Locate the cell with the specified text and output its (X, Y) center coordinate. 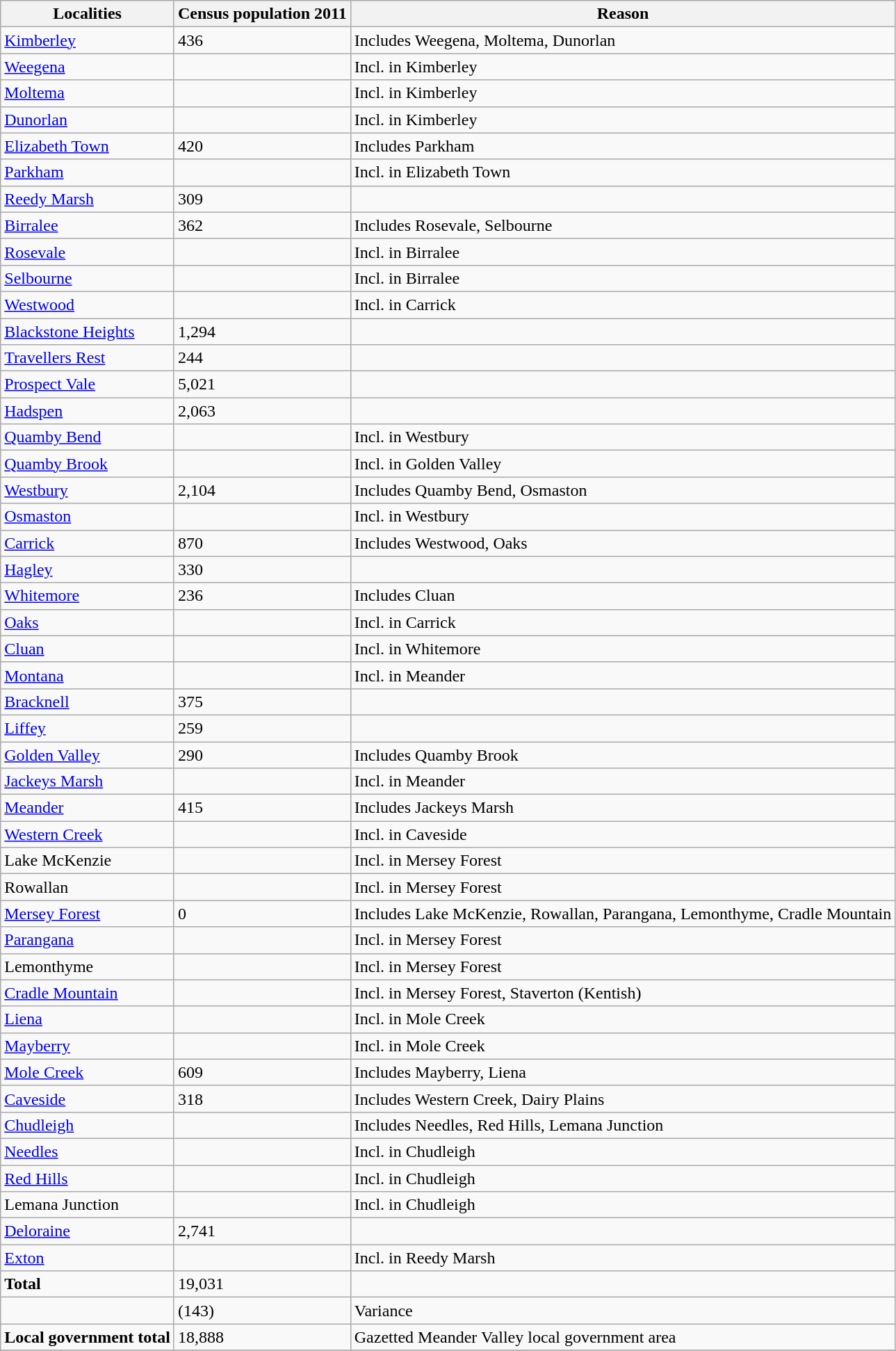
Golden Valley (88, 754)
Localities (88, 14)
Mersey Forest (88, 914)
236 (262, 596)
Mole Creek (88, 1072)
Parkham (88, 172)
Chudleigh (88, 1125)
Rowallan (88, 887)
259 (262, 728)
Dunorlan (88, 120)
375 (262, 702)
244 (262, 358)
Oaks (88, 622)
Incl. in Elizabeth Town (623, 172)
Weegena (88, 67)
Quamby Bend (88, 437)
420 (262, 146)
Kimberley (88, 40)
Includes Quamby Bend, Osmaston (623, 490)
Liena (88, 1019)
Cradle Mountain (88, 993)
Includes Quamby Brook (623, 754)
Includes Parkham (623, 146)
Parangana (88, 940)
Variance (623, 1311)
Includes Western Creek, Dairy Plains (623, 1099)
Hadspen (88, 411)
Lemonthyme (88, 966)
Bracknell (88, 702)
Elizabeth Town (88, 146)
(143) (262, 1311)
Incl. in Golden Valley (623, 464)
Local government total (88, 1337)
Incl. in Caveside (623, 834)
Osmaston (88, 517)
Jackeys Marsh (88, 782)
Quamby Brook (88, 464)
1,294 (262, 332)
290 (262, 754)
Includes Jackeys Marsh (623, 808)
19,031 (262, 1284)
Incl. in Mersey Forest, Staverton (Kentish) (623, 993)
5,021 (262, 385)
318 (262, 1099)
2,104 (262, 490)
Selbourne (88, 278)
Includes Westwood, Oaks (623, 543)
Deloraine (88, 1231)
Total (88, 1284)
Liffey (88, 728)
Blackstone Heights (88, 332)
309 (262, 199)
Birralee (88, 225)
Lake McKenzie (88, 861)
Montana (88, 675)
Caveside (88, 1099)
Includes Rosevale, Selbourne (623, 225)
Mayberry (88, 1046)
Travellers Rest (88, 358)
Gazetted Meander Valley local government area (623, 1337)
Reedy Marsh (88, 199)
Needles (88, 1151)
Census population 2011 (262, 14)
330 (262, 569)
870 (262, 543)
Rosevale (88, 252)
609 (262, 1072)
436 (262, 40)
Carrick (88, 543)
0 (262, 914)
Exton (88, 1258)
Western Creek (88, 834)
Includes Mayberry, Liena (623, 1072)
Westbury (88, 490)
2,063 (262, 411)
Cluan (88, 649)
Includes Needles, Red Hills, Lemana Junction (623, 1125)
Meander (88, 808)
Includes Cluan (623, 596)
Moltema (88, 93)
Incl. in Reedy Marsh (623, 1258)
18,888 (262, 1337)
362 (262, 225)
Includes Lake McKenzie, Rowallan, Parangana, Lemonthyme, Cradle Mountain (623, 914)
Red Hills (88, 1179)
415 (262, 808)
Hagley (88, 569)
Westwood (88, 305)
Whitemore (88, 596)
Reason (623, 14)
Prospect Vale (88, 385)
Lemana Junction (88, 1205)
Incl. in Whitemore (623, 649)
2,741 (262, 1231)
Includes Weegena, Moltema, Dunorlan (623, 40)
